Search for the cell housing the specified text and yield its (X, Y) center coordinate. 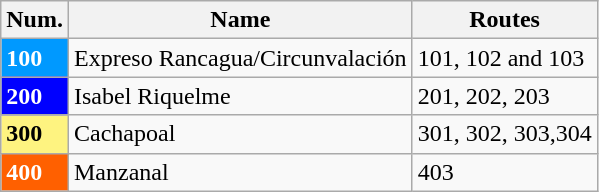
Num. (35, 20)
101, 102 and 103 (504, 58)
400 (35, 172)
Manzanal (240, 172)
300 (35, 134)
Isabel Riquelme (240, 96)
Expreso Rancagua/Circunvalación (240, 58)
Routes (504, 20)
201, 202, 203 (504, 96)
403 (504, 172)
200 (35, 96)
Name (240, 20)
100 (35, 58)
Cachapoal (240, 134)
301, 302, 303,304 (504, 134)
